Scan for the cell matching the given text and deliver its [x, y] coordinate at center. 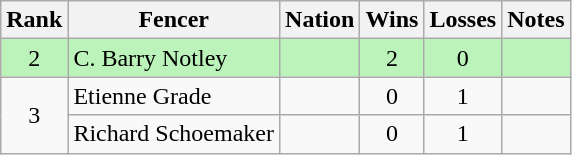
Rank [34, 20]
3 [34, 115]
Losses [463, 20]
Notes [536, 20]
C. Barry Notley [174, 58]
Nation [320, 20]
Richard Schoemaker [174, 134]
Wins [392, 20]
Etienne Grade [174, 96]
Fencer [174, 20]
